Determine the (X, Y) coordinate at the center of the cell enclosing the given text.  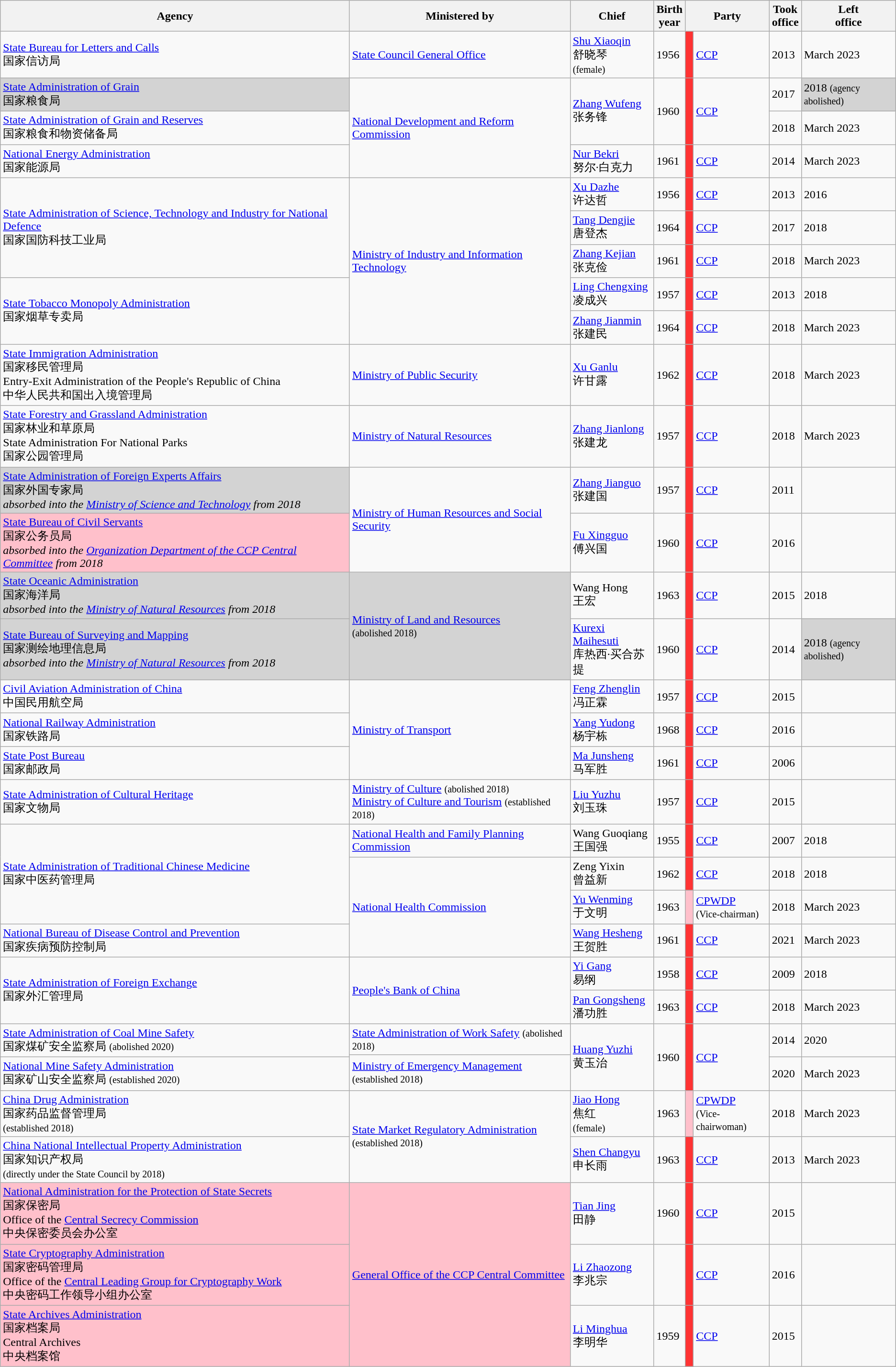
Ministry of Natural Resources (459, 436)
Shu Xiaoqin舒晓琴(female) (612, 55)
State Administration of Grain and Reserves国家粮食和物资储备局 (175, 128)
Li Minghua李明华 (612, 1336)
State Immigration Administration国家移民管理局Entry-Exit Administration of the People's Republic of China中华人民共和国出入境管理局 (175, 375)
State Tobacco Monopoly Administration国家烟草专卖局 (175, 311)
Agency (175, 16)
China National Intellectual Property Administration国家知识产权局(directly under the State Council by 2018) (175, 1160)
State Administration of Foreign Experts Affairs国家外国专家局absorbed into the Ministry of Science and Technology from 2018 (175, 490)
Tian Jing田静 (612, 1213)
Jiao Hong焦红(female) (612, 1114)
Wang Hong王宏 (612, 596)
National Health and Family Planning Commission (459, 840)
Chief (612, 16)
1955 (670, 840)
State Administration of Grain国家粮食局 (175, 94)
2009 (785, 974)
Yi Gang易纲 (612, 974)
General Office of the CCP Central Committee (459, 1275)
State Administration of Work Safety (abolished 2018) (459, 1039)
State Administration of Science, Technology and Industry for National Defence国家国防科技工业局 (175, 228)
Liu Yuzhu刘玉珠 (612, 802)
Ministry of Public Security (459, 375)
CPWDP(Vice-chairwoman) (731, 1114)
Ministered by (459, 16)
State Forestry and Grassland Administration国家林业和草原局State Administration For National Parks国家公园管理局 (175, 436)
Ma Junsheng马军胜 (612, 763)
State Bureau of Civil Servants国家公务员局absorbed into the Organization Department of the CCP Central Committee from 2018 (175, 543)
Civil Aviation Administration of China中国民用航空局 (175, 697)
State Council General Office (459, 55)
Pan Gongsheng潘功胜 (612, 1007)
Zhang Wufeng张务锋 (612, 111)
Zhang Jianguo张建国 (612, 490)
Tang Dengjie唐登杰 (612, 228)
State Bureau of Surveying and Mapping国家测绘地理信息局absorbed into the Ministry of Natural Resources from 2018 (175, 649)
Ling Chengxing凌成兴 (612, 294)
National Mine Safety Administration国家矿山安全监察局 (established 2020) (175, 1073)
1958 (670, 974)
Wang Hesheng王贺胜 (612, 940)
Wang Guoqiang王国强 (612, 840)
State Administration of Cultural Heritage国家文物局 (175, 802)
State Post Bureau国家邮政局 (175, 763)
National Development and Reform Commission (459, 127)
1959 (670, 1336)
State Bureau for Letters and Calls国家信访局 (175, 55)
Tookoffice (785, 16)
State Administration of Coal Mine Safety国家煤矿安全监察局 (abolished 2020) (175, 1040)
State Administration of Traditional Chinese Medicine国家中医药管理局 (175, 873)
Zhang Kejian张克俭 (612, 261)
People's Bank of China (459, 990)
Shen Changyu申长雨 (612, 1160)
National Energy Administration国家能源局 (175, 161)
State Cryptography Administration国家密码管理局Office of the Central Leading Group for Cryptography Work中央密码工作领导小组办公室 (175, 1275)
2007 (785, 840)
National Health Commission (459, 907)
Ministry of Transport (459, 730)
Zhang Jianmin张建民 (612, 328)
Party (728, 16)
National Railway Administration国家铁路局 (175, 730)
National Bureau of Disease Control and Prevention国家疾病预防控制局 (175, 940)
Xu Ganlu许甘露 (612, 375)
Ministry of Land and Resources(abolished 2018) (459, 626)
Ministry of Emergency Management (established 2018) (459, 1073)
Feng Zhenglin冯正霖 (612, 697)
Huang Yuzhi黄玉治 (612, 1057)
Ministry of Industry and Information Technology (459, 261)
China Drug Administration国家药品监督管理局(established 2018) (175, 1114)
CPWDP(Vice-chairman) (731, 907)
Zhang Jianlong张建龙 (612, 436)
2011 (785, 490)
Zeng Yixin曾益新 (612, 874)
1968 (670, 730)
Ministry of Human Resources and Social Security (459, 520)
State Administration of Foreign Exchange国家外汇管理局 (175, 990)
2006 (785, 763)
Birthyear (670, 16)
2021 (785, 940)
State Market Regulatory Administration(established 2018) (459, 1137)
Xu Dazhe许达哲 (612, 194)
Leftoffice (848, 16)
Yang Yudong杨宇栋 (612, 730)
State Archives Administration国家档案局Central Archives中央档案馆 (175, 1336)
Ministry of Culture (abolished 2018)Ministry of Culture and Tourism (established 2018) (459, 802)
Fu Xingguo傅兴国 (612, 543)
Yu Wenming于文明 (612, 907)
State Oceanic Administration国家海洋局absorbed into the Ministry of Natural Resources from 2018 (175, 596)
Kurexi Maihesuti库热西·买合苏提 (612, 649)
National Administration for the Protection of State Secrets国家保密局Office of the Central Secrecy Commission中央保密委员会办公室 (175, 1213)
Nur Bekri努尔·白克力 (612, 161)
Li Zhaozong李兆宗 (612, 1275)
